Capture the cell that displays the provided text and extract its (x, y) central coordinate. 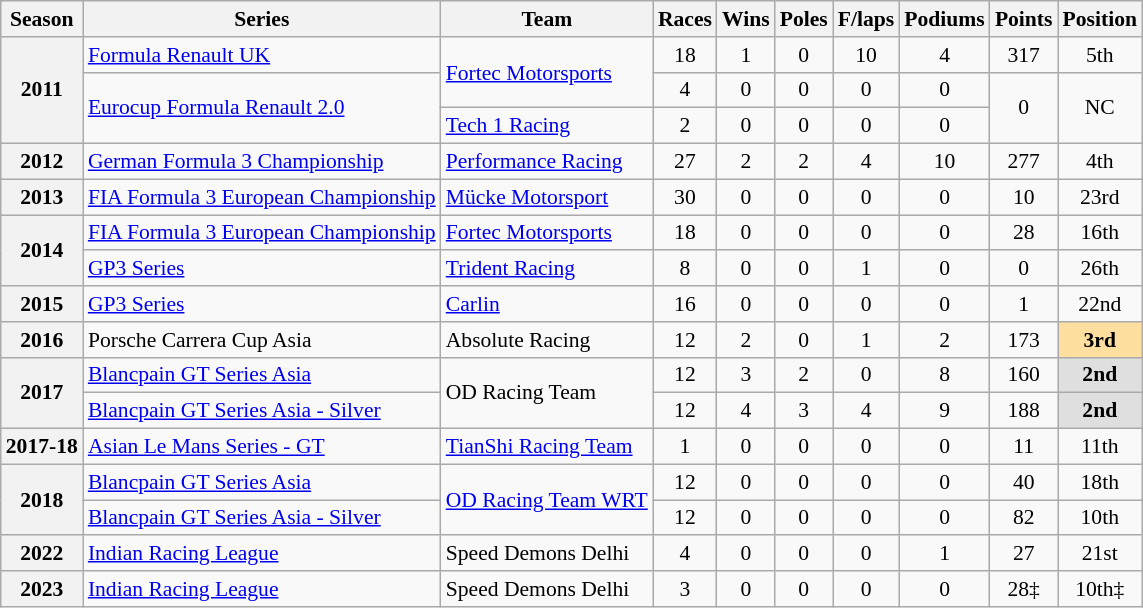
3rd (1100, 340)
317 (1024, 55)
F/laps (866, 19)
10th‡ (1100, 589)
11 (1024, 447)
188 (1024, 411)
82 (1024, 518)
Position (1100, 19)
OD Racing Team (547, 392)
5th (1100, 55)
TianShi Racing Team (547, 447)
21st (1100, 554)
11th (1100, 447)
Podiums (944, 19)
Absolute Racing (547, 340)
4th (1100, 162)
Races (685, 19)
Asian Le Mans Series - GT (262, 447)
160 (1024, 375)
2011 (42, 90)
Carlin (547, 304)
16th (1100, 233)
173 (1024, 340)
2018 (42, 500)
Team (547, 19)
2016 (42, 340)
Poles (804, 19)
2014 (42, 250)
2012 (42, 162)
2023 (42, 589)
Series (262, 19)
22nd (1100, 304)
30 (685, 197)
23rd (1100, 197)
16 (685, 304)
2013 (42, 197)
Season (42, 19)
26th (1100, 269)
28‡ (1024, 589)
2017 (42, 392)
Wins (746, 19)
Points (1024, 19)
18th (1100, 482)
Porsche Carrera Cup Asia (262, 340)
2022 (42, 554)
Eurocup Formula Renault 2.0 (262, 108)
2017-18 (42, 447)
Mücke Motorsport (547, 197)
28 (1024, 233)
German Formula 3 Championship (262, 162)
277 (1024, 162)
2015 (42, 304)
OD Racing Team WRT (547, 500)
Tech 1 Racing (547, 126)
40 (1024, 482)
NC (1100, 108)
Trident Racing (547, 269)
9 (944, 411)
Formula Renault UK (262, 55)
Performance Racing (547, 162)
10th (1100, 518)
